Capture the cell that displays the provided text and extract its [X, Y] central coordinate. 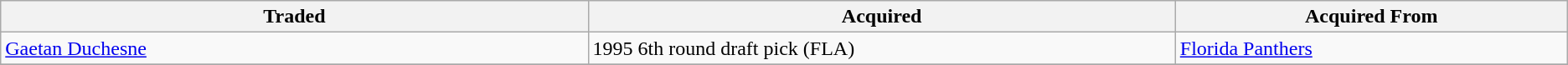
Acquired [881, 17]
Traded [295, 17]
Gaetan Duchesne [295, 48]
1995 6th round draft pick (FLA) [881, 48]
Florida Panthers [1371, 48]
Acquired From [1371, 17]
